Scan for the cell matching the given text and deliver its (X, Y) coordinate at center. 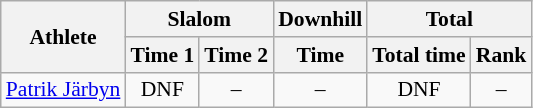
Slalom (199, 19)
Time 1 (162, 55)
Total (449, 19)
Total time (418, 55)
Time (320, 55)
Rank (502, 55)
Athlete (64, 36)
Downhill (320, 19)
Time 2 (236, 55)
Patrik Järbyn (64, 90)
